Pinpoint the cell where the given text exists, returning its (X, Y) midpoint coordinate. 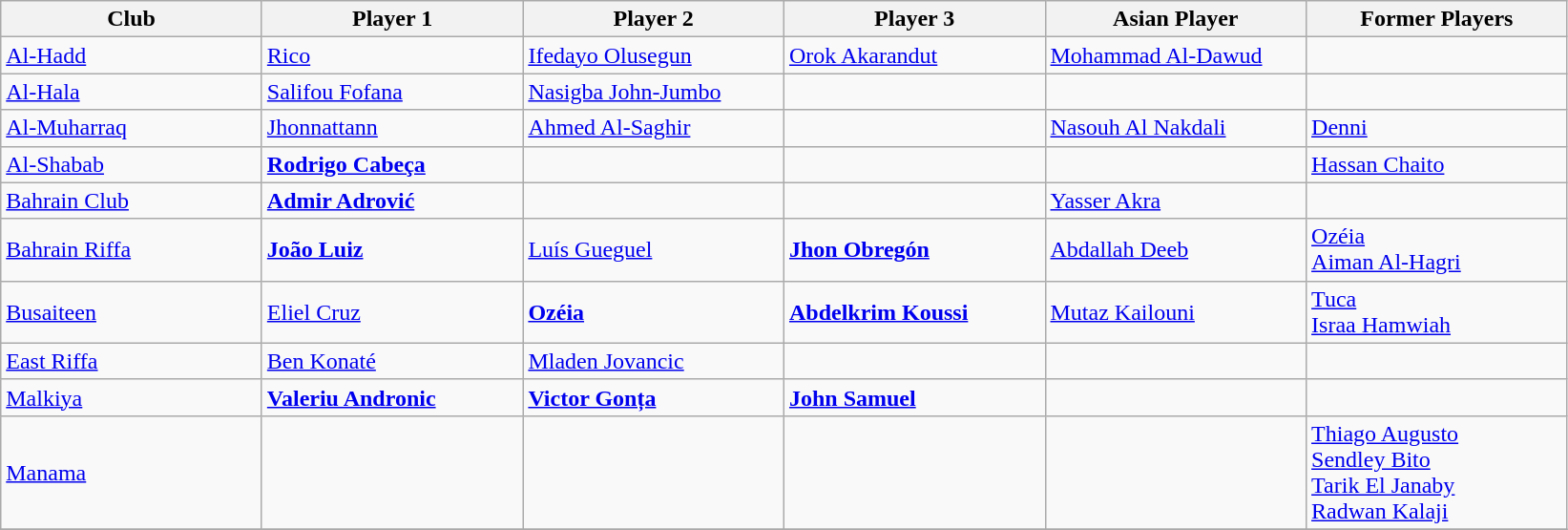
Salifou Fofana (392, 92)
Admir Adrović (392, 201)
Rico (392, 55)
Busaiteen (132, 311)
Luís Gueguel (654, 250)
Abdallah Deeb (1176, 250)
Rodrigo Cabeça (392, 164)
Mladen Jovancic (654, 361)
Hassan Chaito (1437, 164)
Asian Player (1176, 19)
Bahrain Riffa (132, 250)
Al-Hala (132, 92)
Victor Gonța (654, 397)
East Riffa (132, 361)
Denni (1437, 128)
Valeriu Andronic (392, 397)
Al-Shabab (132, 164)
Former Players (1437, 19)
Ahmed Al-Saghir (654, 128)
Mutaz Kailouni (1176, 311)
Nasigba John-Jumbo (654, 92)
Ben Konaté (392, 361)
Malkiya (132, 397)
Player 3 (914, 19)
Ozéia Aiman Al-Hagri (1437, 250)
Player 1 (392, 19)
Thiago Augusto Sendley Bito Tarik El Janaby Radwan Kalaji (1437, 472)
Ifedayo Olusegun (654, 55)
Orok Akarandut (914, 55)
Eliel Cruz (392, 311)
Abdelkrim Koussi (914, 311)
Yasser Akra (1176, 201)
Tuca Israa Hamwiah (1437, 311)
Mohammad Al-Dawud (1176, 55)
Al-Muharraq (132, 128)
Ozéia (654, 311)
Al-Hadd (132, 55)
John Samuel (914, 397)
Nasouh Al Nakdali (1176, 128)
Bahrain Club (132, 201)
João Luiz (392, 250)
Jhonnattann (392, 128)
Player 2 (654, 19)
Club (132, 19)
Jhon Obregón (914, 250)
Manama (132, 472)
